Extract the (X, Y) coordinate from the center of the cell holding the provided text.  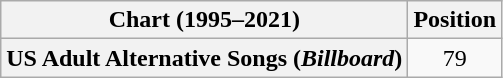
Chart (1995–2021) (204, 20)
79 (455, 58)
US Adult Alternative Songs (Billboard) (204, 58)
Position (455, 20)
